Return (X, Y) of the center of cell containing provided text 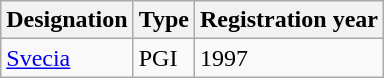
Svecia (67, 58)
Registration year (288, 20)
PGI (164, 58)
1997 (288, 58)
Type (164, 20)
Designation (67, 20)
